Capture the cell that displays the provided text and extract its (X, Y) central coordinate. 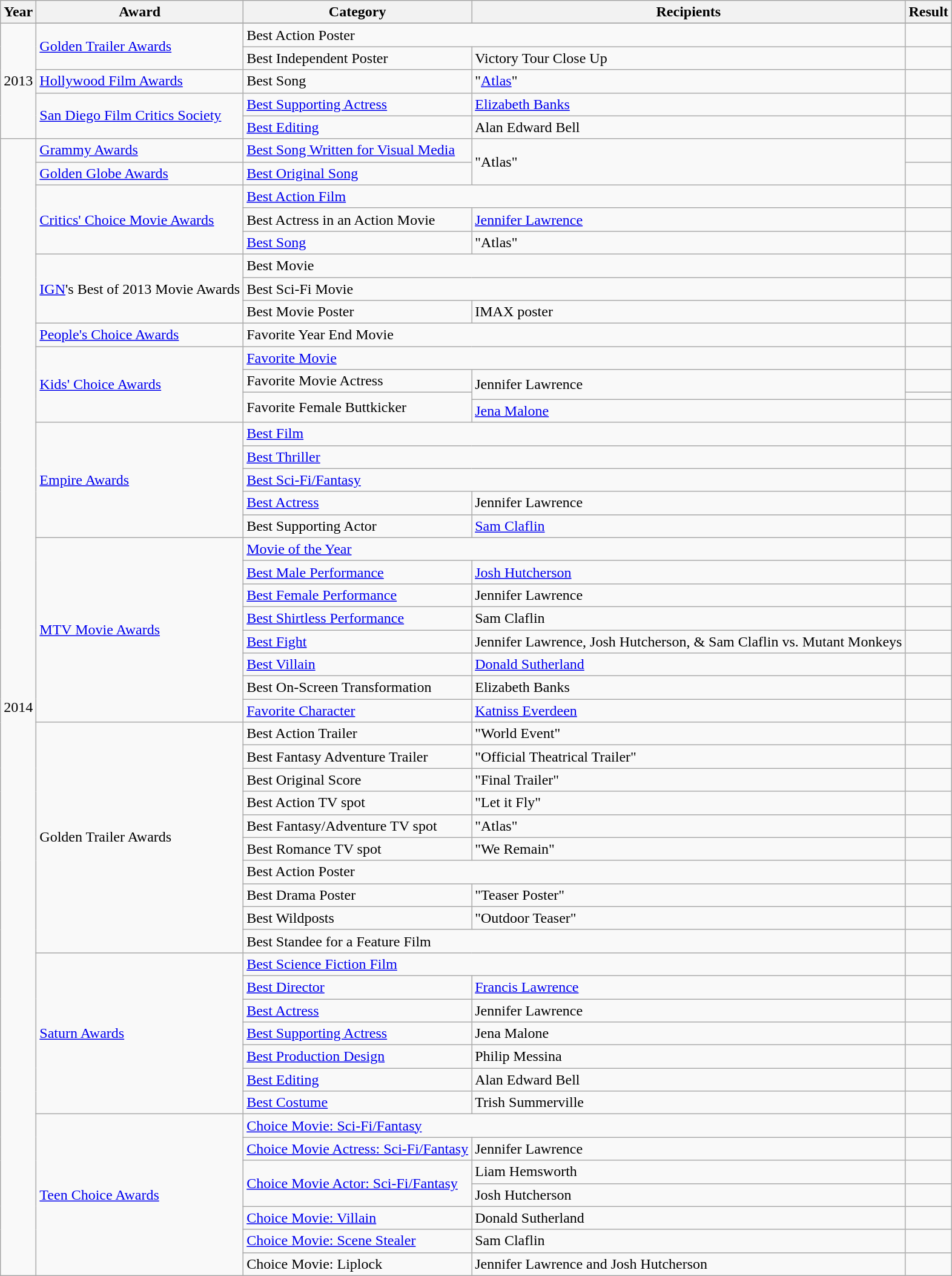
Katniss Everdeen (689, 711)
Best Director (357, 987)
Best Sci-Fi Movie (574, 289)
Kids' Choice Awards (140, 384)
Saturn Awards (140, 1033)
Best Movie Poster (357, 312)
Best Action TV spot (357, 803)
Choice Movie: Liplock (357, 1264)
Best Female Performance (357, 595)
Best Film (574, 434)
2013 (18, 81)
Choice Movie: Sci-Fi/Fantasy (574, 1126)
Best Action Trailer (357, 734)
Best Standee for a Feature Film (574, 941)
Best Fight (357, 642)
Favorite Female Buttkicker (357, 407)
Best Movie (574, 265)
Category (357, 12)
Best Wildposts (357, 918)
Best Male Performance (357, 572)
Best On-Screen Transformation (357, 688)
Choice Movie: Scene Stealer (357, 1241)
San Diego Film Critics Society (140, 116)
Best Thriller (574, 457)
Best Original Song (357, 173)
"World Event" (689, 734)
Result (928, 12)
Favorite Year End Movie (574, 335)
Golden Globe Awards (140, 173)
Best Original Score (357, 780)
Hollywood Film Awards (140, 81)
Best Supporting Actor (357, 526)
Best Action Film (574, 196)
Award (140, 12)
Choice Movie: Villain (357, 1218)
Critics' Choice Movie Awards (140, 219)
Best Romance TV spot (357, 849)
Liam Hemsworth (689, 1172)
Trish Summerville (689, 1103)
2014 (18, 707)
Best Independent Poster (357, 58)
Favorite Movie (574, 358)
Favorite Movie Actress (357, 381)
Year (18, 12)
Best Drama Poster (357, 895)
Jennifer Lawrence, Josh Hutcherson, & Sam Claflin vs. Mutant Monkeys (689, 642)
IMAX poster (689, 312)
Choice Movie Actor: Sci-Fi/Fantasy (357, 1183)
Movie of the Year (574, 549)
Best Science Fiction Film (574, 964)
Best Production Design (357, 1057)
"Final Trailer" (689, 780)
Philip Messina (689, 1057)
"Official Theatrical Trailer" (689, 757)
Recipients (689, 12)
"We Remain" (689, 849)
Jennifer Lawrence and Josh Hutcherson (689, 1264)
"Teaser Poster" (689, 895)
IGN's Best of 2013 Movie Awards (140, 288)
Grammy Awards (140, 150)
MTV Movie Awards (140, 630)
"Let it Fly" (689, 803)
Best Actress in an Action Movie (357, 219)
Teen Choice Awards (140, 1195)
Best Villain (357, 665)
Best Shirtless Performance (357, 618)
Favorite Character (357, 711)
Francis Lawrence (689, 987)
People's Choice Awards (140, 335)
Best Song Written for Visual Media (357, 150)
Best Fantasy Adventure Trailer (357, 757)
Victory Tour Close Up (689, 58)
Choice Movie Actress: Sci-Fi/Fantasy (357, 1149)
Best Costume (357, 1103)
"Outdoor Teaser" (689, 918)
Best Sci-Fi/Fantasy (574, 480)
Empire Awards (140, 480)
Best Fantasy/Adventure TV spot (357, 826)
